Output the (X, Y) coordinate of the center of the cell containing the given text.  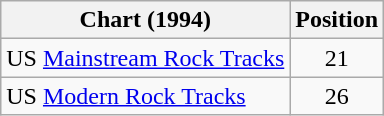
US Modern Rock Tracks (146, 96)
US Mainstream Rock Tracks (146, 58)
Chart (1994) (146, 20)
21 (337, 58)
Position (337, 20)
26 (337, 96)
